Capture the cell that displays the provided text and extract its (x, y) central coordinate. 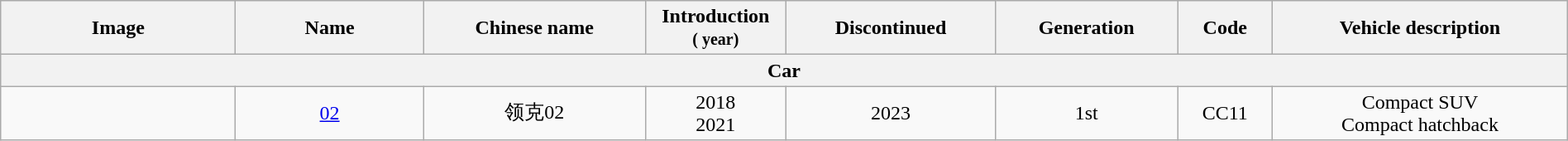
Code (1226, 28)
Compact SUVCompact hatchback (1421, 113)
02 (329, 113)
Introduction( year) (715, 28)
Car (784, 70)
Discontinued (892, 28)
Generation (1086, 28)
领克02 (534, 113)
2023 (892, 113)
Vehicle description (1421, 28)
Chinese name (534, 28)
Image (118, 28)
1st (1086, 113)
Name (329, 28)
CC11 (1226, 113)
20182021 (715, 113)
